Find where the given text appears and provide that cell's center as (x, y) coordinate. 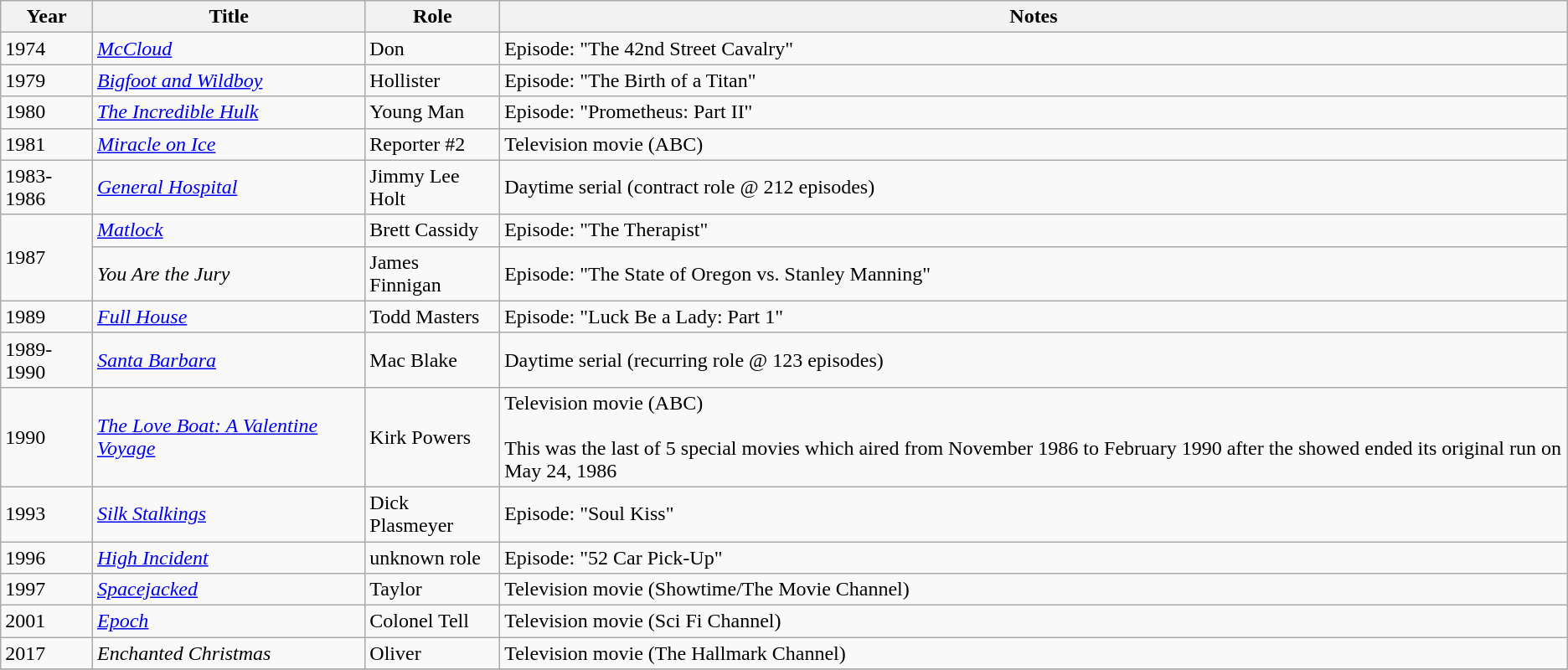
Year (47, 17)
Episode: "The 42nd Street Cavalry" (1034, 49)
Young Man (432, 112)
Notes (1034, 17)
Kirk Powers (432, 437)
Colonel Tell (432, 621)
Bigfoot and Wildboy (228, 80)
Epoch (228, 621)
Title (228, 17)
Santa Barbara (228, 360)
Television movie (ABC) (1034, 144)
Hollister (432, 80)
Television movie (The Hallmark Channel) (1034, 653)
1993 (47, 514)
The Love Boat: A Valentine Voyage (228, 437)
General Hospital (228, 188)
1989-1990 (47, 360)
Oliver (432, 653)
2017 (47, 653)
1997 (47, 590)
1996 (47, 557)
Episode: "The Therapist" (1034, 230)
Role (432, 17)
McCloud (228, 49)
1974 (47, 49)
Brett Cassidy (432, 230)
Television movie (Sci Fi Channel) (1034, 621)
You Are the Jury (228, 273)
unknown role (432, 557)
High Incident (228, 557)
Taylor (432, 590)
1987 (47, 258)
Reporter #2 (432, 144)
1979 (47, 80)
1989 (47, 317)
Episode: "52 Car Pick-Up" (1034, 557)
Episode: "Prometheus: Part II" (1034, 112)
Todd Masters (432, 317)
Television movie (Showtime/The Movie Channel) (1034, 590)
Silk Stalkings (228, 514)
Mac Blake (432, 360)
1990 (47, 437)
James Finnigan (432, 273)
Enchanted Christmas (228, 653)
Episode: "Soul Kiss" (1034, 514)
1983-1986 (47, 188)
The Incredible Hulk (228, 112)
1980 (47, 112)
Jimmy Lee Holt (432, 188)
2001 (47, 621)
1981 (47, 144)
Don (432, 49)
Episode: "The Birth of a Titan" (1034, 80)
Miracle on Ice (228, 144)
Daytime serial (contract role @ 212 episodes) (1034, 188)
Dick Plasmeyer (432, 514)
Episode: "Luck Be a Lady: Part 1" (1034, 317)
Daytime serial (recurring role @ 123 episodes) (1034, 360)
Full House (228, 317)
Spacejacked (228, 590)
Episode: "The State of Oregon vs. Stanley Manning" (1034, 273)
Matlock (228, 230)
